Find where the given text appears and provide that cell's center as (x, y) coordinate. 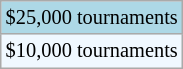
$10,000 tournaments (92, 51)
$25,000 tournaments (92, 17)
